For the text-containing cell, return its midpoint in [x, y] coordinate format. 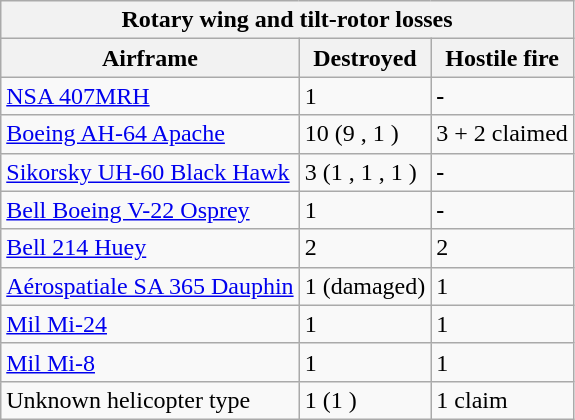
Sikorsky UH-60 Black Hawk [150, 172]
3 (1 , 1 , 1 ) [365, 172]
1 claim [502, 400]
Unknown helicopter type [150, 400]
1 (1 ) [365, 400]
Mil Mi-24 [150, 324]
Destroyed [365, 58]
1 (damaged) [365, 286]
Boeing AH-64 Apache [150, 134]
Mil Mi-8 [150, 362]
10 (9 , 1 ) [365, 134]
Airframe [150, 58]
Bell Boeing V-22 Osprey [150, 210]
Hostile fire [502, 58]
Aérospatiale SA 365 Dauphin [150, 286]
Rotary wing and tilt-rotor losses [288, 20]
NSA 407MRH [150, 96]
3 + 2 claimed [502, 134]
Bell 214 Huey [150, 248]
